Pinpoint the cell where the given text exists, returning its [x, y] midpoint coordinate. 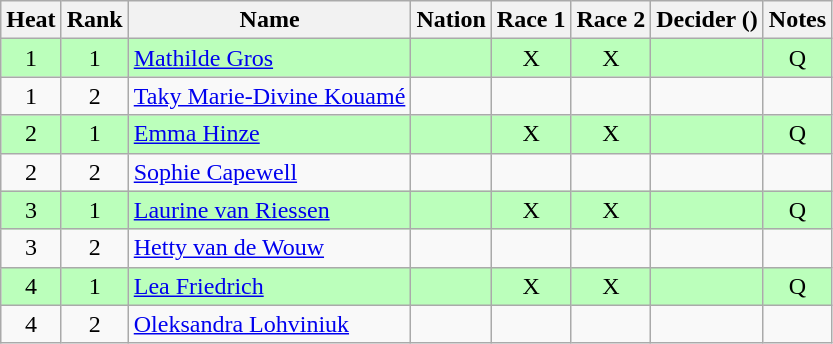
Sophie Capewell [270, 172]
Nation [451, 20]
Mathilde Gros [270, 58]
Emma Hinze [270, 134]
Rank [94, 20]
Lea Friedrich [270, 286]
Race 2 [611, 20]
Heat [31, 20]
Hetty van de Wouw [270, 248]
Name [270, 20]
Taky Marie-Divine Kouamé [270, 96]
Race 1 [531, 20]
Oleksandra Lohviniuk [270, 324]
Decider () [708, 20]
Notes [797, 20]
Laurine van Riessen [270, 210]
